Capture the cell that displays the provided text and extract its (x, y) central coordinate. 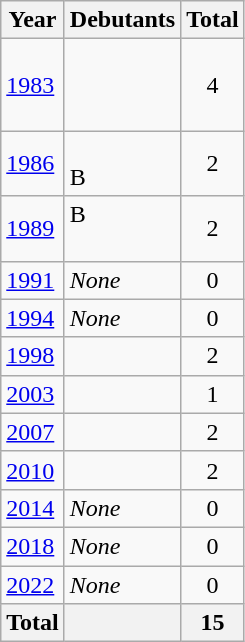
2003 (33, 394)
1991 (33, 280)
1983 (33, 85)
1989 (33, 228)
2007 (33, 432)
1994 (33, 318)
2010 (33, 470)
15 (213, 623)
Year (33, 20)
1998 (33, 356)
Debutants (122, 20)
2022 (33, 585)
1986 (33, 164)
4 (213, 85)
2014 (33, 508)
2018 (33, 546)
1 (213, 394)
